From the cell containing the given text, extract its center point as [X, Y] coordinate. 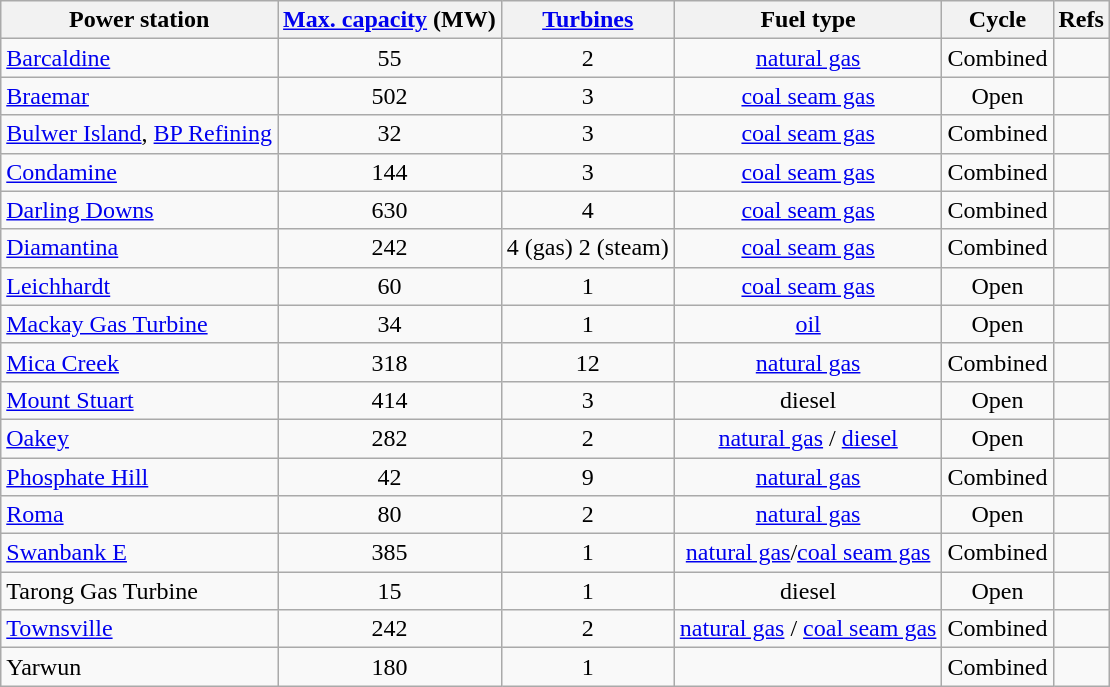
Turbines [588, 20]
4 (gas) 2 (steam) [588, 248]
12 [588, 362]
385 [390, 553]
oil [808, 324]
282 [390, 438]
Max. capacity (MW) [390, 20]
34 [390, 324]
Roma [140, 515]
502 [390, 96]
Yarwun [140, 667]
Barcaldine [140, 58]
Townsville [140, 629]
Bulwer Island, BP Refining [140, 134]
natural gas / diesel [808, 438]
natural gas/coal seam gas [808, 553]
Fuel type [808, 20]
Phosphate Hill [140, 477]
Refs [1081, 20]
144 [390, 172]
15 [390, 591]
Power station [140, 20]
9 [588, 477]
414 [390, 400]
Mica Creek [140, 362]
42 [390, 477]
630 [390, 210]
318 [390, 362]
Leichhardt [140, 286]
Mount Stuart [140, 400]
Cycle [998, 20]
natural gas / coal seam gas [808, 629]
80 [390, 515]
Darling Downs [140, 210]
Condamine [140, 172]
Braemar [140, 96]
Oakey [140, 438]
32 [390, 134]
Diamantina [140, 248]
Swanbank E [140, 553]
Mackay Gas Turbine [140, 324]
60 [390, 286]
Tarong Gas Turbine [140, 591]
180 [390, 667]
4 [588, 210]
55 [390, 58]
